Search for the cell housing the specified text and yield its (X, Y) center coordinate. 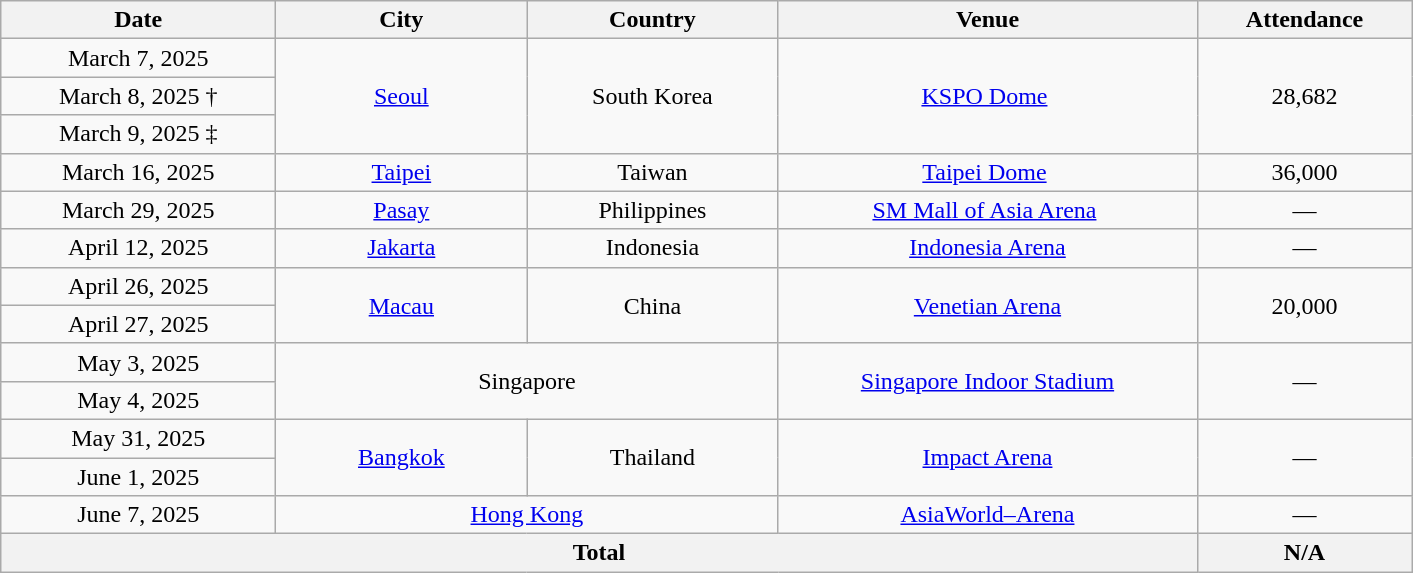
June 7, 2025 (138, 515)
Country (652, 20)
KSPO Dome (988, 96)
June 1, 2025 (138, 477)
China (652, 305)
N/A (1304, 553)
Venue (988, 20)
March 16, 2025 (138, 172)
Taiwan (652, 172)
Thailand (652, 457)
Taipei Dome (988, 172)
March 9, 2025 ‡ (138, 134)
Singapore (527, 381)
Seoul (402, 96)
Singapore Indoor Stadium (988, 381)
April 26, 2025 (138, 286)
South Korea (652, 96)
City (402, 20)
April 27, 2025 (138, 324)
28,682 (1304, 96)
Indonesia (652, 248)
March 29, 2025 (138, 210)
Philippines (652, 210)
SM Mall of Asia Arena (988, 210)
Total (599, 553)
36,000 (1304, 172)
Hong Kong (527, 515)
Taipei (402, 172)
May 4, 2025 (138, 400)
April 12, 2025 (138, 248)
Macau (402, 305)
Impact Arena (988, 457)
May 3, 2025 (138, 362)
AsiaWorld–Arena (988, 515)
Jakarta (402, 248)
Date (138, 20)
20,000 (1304, 305)
March 7, 2025 (138, 58)
Attendance (1304, 20)
March 8, 2025 † (138, 96)
Bangkok (402, 457)
Venetian Arena (988, 305)
May 31, 2025 (138, 438)
Indonesia Arena (988, 248)
Pasay (402, 210)
